Provide the [X, Y] coordinate of the cell's center where the given text is located.  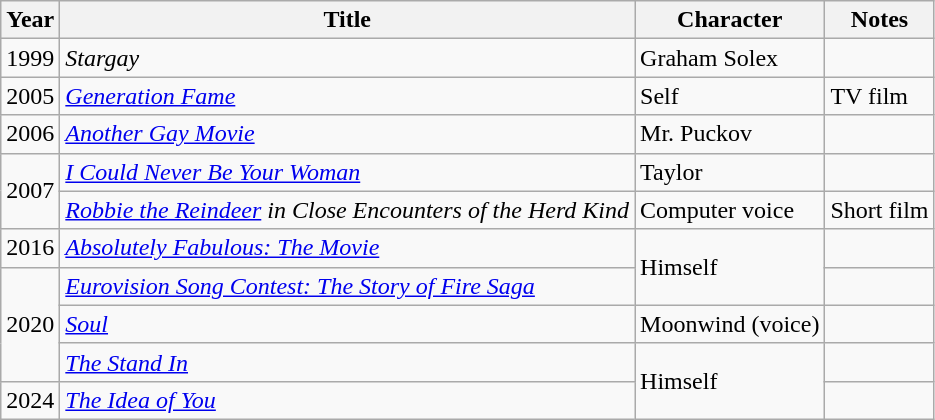
2006 [30, 134]
Self [730, 96]
Title [348, 20]
Taylor [730, 172]
Moonwind (voice) [730, 324]
Mr. Puckov [730, 134]
Character [730, 20]
2005 [30, 96]
Stargay [348, 58]
The Idea of You [348, 400]
TV film [880, 96]
Soul [348, 324]
2007 [30, 191]
Graham Solex [730, 58]
2024 [30, 400]
Computer voice [730, 210]
2020 [30, 324]
Eurovision Song Contest: The Story of Fire Saga [348, 286]
Year [30, 20]
Notes [880, 20]
Another Gay Movie [348, 134]
1999 [30, 58]
Absolutely Fabulous: The Movie [348, 248]
2016 [30, 248]
Robbie the Reindeer in Close Encounters of the Herd Kind [348, 210]
The Stand In [348, 362]
Generation Fame [348, 96]
I Could Never Be Your Woman [348, 172]
Short film [880, 210]
